Extract the [x, y] coordinate from the center of the cell holding the provided text.  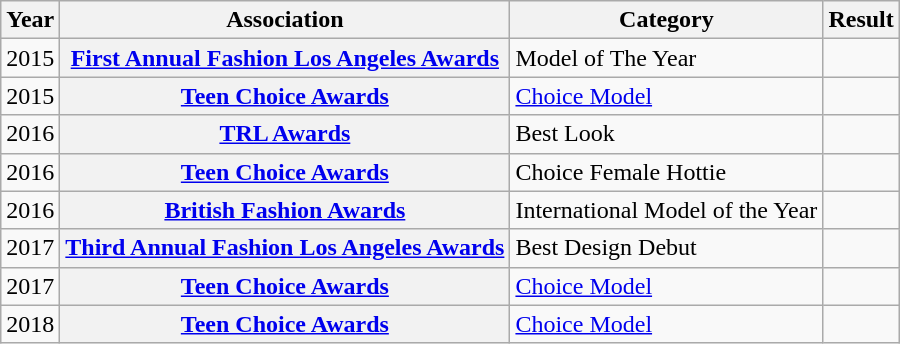
Category [666, 20]
International Model of the Year [666, 210]
Model of The Year [666, 58]
British Fashion Awards [285, 210]
Association [285, 20]
Result [861, 20]
Best Design Debut [666, 248]
First Annual Fashion Los Angeles Awards [285, 58]
Year [30, 20]
Third Annual Fashion Los Angeles Awards [285, 248]
Choice Female Hottie [666, 172]
Best Look [666, 134]
TRL Awards [285, 134]
2018 [30, 324]
